Return the (X, Y) coordinate for the center point of the cell that contains the specified text.  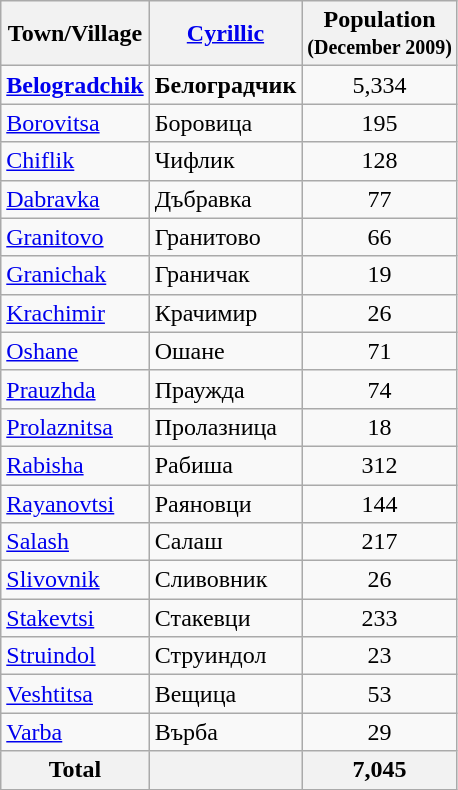
144 (380, 503)
Chiflik (75, 161)
53 (380, 694)
23 (380, 656)
Varba (75, 732)
66 (380, 237)
Праужда (226, 389)
77 (380, 199)
Сливовник (226, 580)
Total (75, 770)
5,334 (380, 85)
Cyrillic (226, 34)
Town/Village (75, 34)
Granichak (75, 275)
29 (380, 732)
Салаш (226, 542)
Oshane (75, 351)
Rabisha (75, 465)
233 (380, 618)
18 (380, 427)
Salash (75, 542)
Крачимир (226, 313)
Granitovo (75, 237)
Belogradchik (75, 85)
Krachimir (75, 313)
Population(December 2009) (380, 34)
Раяновци (226, 503)
71 (380, 351)
Prolaznitsa (75, 427)
7,045 (380, 770)
19 (380, 275)
312 (380, 465)
Гранитово (226, 237)
Вещица (226, 694)
Пролазница (226, 427)
Чифлик (226, 161)
Dabravka (75, 199)
74 (380, 389)
195 (380, 123)
Borovitsa (75, 123)
Veshtitsa (75, 694)
Граничак (226, 275)
Белоградчик (226, 85)
Slivovnik (75, 580)
Дъбравка (226, 199)
Prauzhda (75, 389)
Стакевци (226, 618)
Rayanovtsi (75, 503)
Върба (226, 732)
Struindol (75, 656)
Рабиша (226, 465)
Боровица (226, 123)
Ошане (226, 351)
128 (380, 161)
Струиндол (226, 656)
217 (380, 542)
Stakevtsi (75, 618)
